For the text-containing cell, return its midpoint in [x, y] coordinate format. 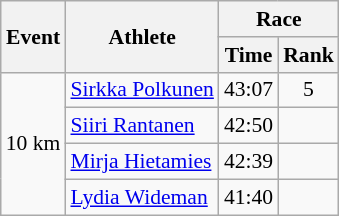
43:07 [248, 90]
Siiri Rantanen [142, 126]
Sirkka Polkunen [142, 90]
41:40 [248, 197]
5 [308, 90]
Time [248, 55]
42:50 [248, 126]
Lydia Wideman [142, 197]
Athlete [142, 36]
42:39 [248, 162]
Mirja Hietamies [142, 162]
Rank [308, 55]
10 km [34, 143]
Race [279, 19]
Event [34, 36]
